Output the [x, y] coordinate of the center of the cell containing the given text.  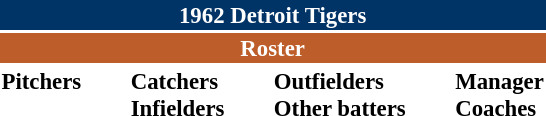
Roster [272, 48]
1962 Detroit Tigers [272, 15]
